Pinpoint the cell where the given text exists, returning its (X, Y) midpoint coordinate. 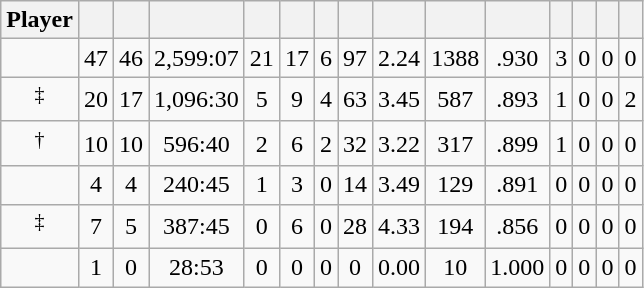
387:45 (197, 226)
587 (456, 100)
20 (96, 100)
240:45 (197, 185)
3.22 (400, 144)
3.49 (400, 185)
7 (96, 226)
32 (356, 144)
.891 (518, 185)
0.00 (400, 268)
14 (356, 185)
2,599:07 (197, 58)
3.45 (400, 100)
1388 (456, 58)
1.000 (518, 268)
596:40 (197, 144)
63 (356, 100)
47 (96, 58)
Player (40, 20)
317 (456, 144)
9 (296, 100)
† (40, 144)
28:53 (197, 268)
.930 (518, 58)
1,096:30 (197, 100)
97 (356, 58)
.899 (518, 144)
28 (356, 226)
2.24 (400, 58)
129 (456, 185)
21 (262, 58)
.856 (518, 226)
194 (456, 226)
4.33 (400, 226)
.893 (518, 100)
46 (132, 58)
